Determine the (x, y) coordinate at the center of the cell enclosing the given text.  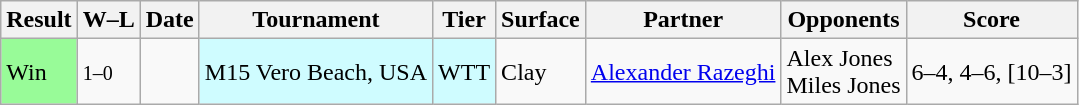
Win (39, 72)
Alexander Razeghi (683, 72)
Date (170, 20)
Alex Jones Miles Jones (844, 72)
Surface (541, 20)
6–4, 4–6, [10–3] (992, 72)
Score (992, 20)
Clay (541, 72)
Result (39, 20)
WTT (464, 72)
W–L (108, 20)
Tier (464, 20)
1–0 (108, 72)
Opponents (844, 20)
M15 Vero Beach, USA (316, 72)
Partner (683, 20)
Tournament (316, 20)
